Detect which cell encompasses the target text, then output its [x, y] center coordinate. 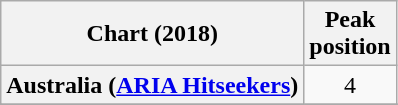
Chart (2018) [152, 34]
4 [350, 85]
Peak position [350, 34]
Australia (ARIA Hitseekers) [152, 85]
